Return [x, y] of the center of cell containing provided text 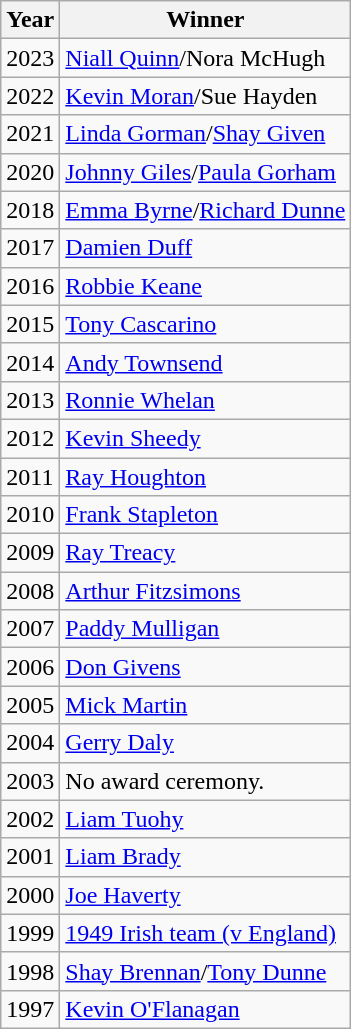
Kevin O'Flanagan [206, 1009]
Andy Townsend [206, 362]
2023 [30, 58]
Gerry Daly [206, 743]
2017 [30, 248]
1949 Irish team (v England) [206, 933]
2003 [30, 781]
Emma Byrne/Richard Dunne [206, 210]
Ray Treacy [206, 553]
Year [30, 20]
Paddy Mulligan [206, 629]
Winner [206, 20]
2014 [30, 362]
2018 [30, 210]
1997 [30, 1009]
2013 [30, 400]
2020 [30, 172]
2009 [30, 553]
Frank Stapleton [206, 515]
Linda Gorman/Shay Given [206, 134]
Shay Brennan/Tony Dunne [206, 971]
Arthur Fitzsimons [206, 591]
2016 [30, 286]
1999 [30, 933]
2012 [30, 438]
2010 [30, 515]
Kevin Sheedy [206, 438]
Joe Haverty [206, 895]
2004 [30, 743]
2005 [30, 705]
1998 [30, 971]
2015 [30, 324]
Robbie Keane [206, 286]
Kevin Moran/Sue Hayden [206, 96]
Niall Quinn/Nora McHugh [206, 58]
2002 [30, 819]
Tony Cascarino [206, 324]
Johnny Giles/Paula Gorham [206, 172]
Damien Duff [206, 248]
2006 [30, 667]
2001 [30, 857]
2008 [30, 591]
2011 [30, 477]
2022 [30, 96]
2000 [30, 895]
Ronnie Whelan [206, 400]
Liam Tuohy [206, 819]
No award ceremony. [206, 781]
2021 [30, 134]
Mick Martin [206, 705]
Ray Houghton [206, 477]
Don Givens [206, 667]
Liam Brady [206, 857]
2007 [30, 629]
